Search for the cell housing the specified text and yield its [x, y] center coordinate. 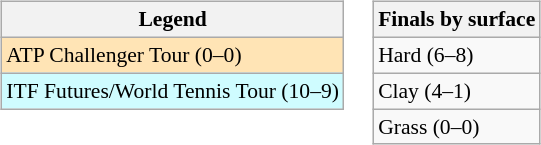
Clay (4–1) [456, 91]
ITF Futures/World Tennis Tour (10–9) [172, 91]
ATP Challenger Tour (0–0) [172, 55]
Legend [172, 20]
Grass (0–0) [456, 127]
Hard (6–8) [456, 55]
Finals by surface [456, 20]
